Find where the given text appears and provide that cell's center as (x, y) coordinate. 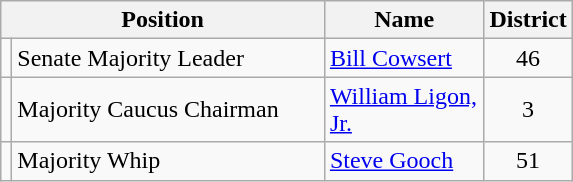
Majority Caucus Chairman (168, 110)
Bill Cowsert (404, 58)
Name (404, 20)
District (528, 20)
William Ligon, Jr. (404, 110)
46 (528, 58)
3 (528, 110)
Steve Gooch (404, 161)
Senate Majority Leader (168, 58)
Position (163, 20)
Majority Whip (168, 161)
51 (528, 161)
